Provide the [X, Y] coordinate of the cell's center where the given text is located.  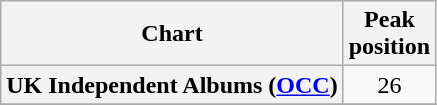
26 [389, 85]
Peakposition [389, 34]
Chart [172, 34]
UK Independent Albums (OCC) [172, 85]
